Provide the (x, y) coordinate of the cell's center where the given text is located.  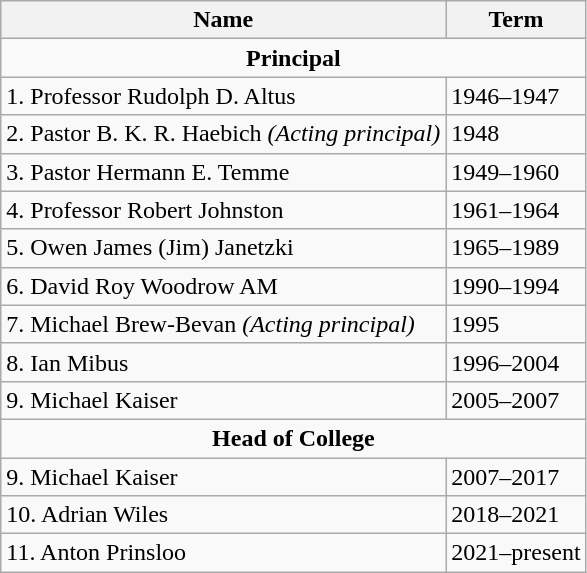
4. Professor Robert Johnston (224, 210)
2005–2007 (516, 400)
5. Owen James (Jim) Janetzki (224, 248)
1946–1947 (516, 96)
2. Pastor B. K. R. Haebich (Acting principal) (224, 134)
10. Adrian Wiles (224, 515)
11. Anton Prinsloo (224, 553)
3. Pastor Hermann E. Temme (224, 172)
1995 (516, 324)
1996–2004 (516, 362)
1990–1994 (516, 286)
7. Michael Brew-Bevan (Acting principal) (224, 324)
1. Professor Rudolph D. Altus (224, 96)
6. David Roy Woodrow AM (224, 286)
1949–1960 (516, 172)
Name (224, 20)
2007–2017 (516, 477)
1948 (516, 134)
Term (516, 20)
Principal (294, 58)
8. Ian Mibus (224, 362)
Head of College (294, 438)
1961–1964 (516, 210)
2021–present (516, 553)
1965–1989 (516, 248)
2018–2021 (516, 515)
